Detect which cell encompasses the target text, then output its [x, y] center coordinate. 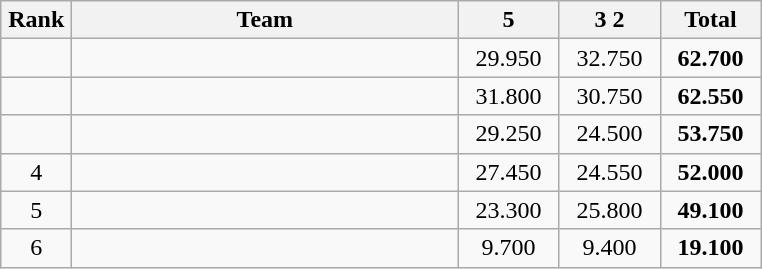
9.700 [508, 248]
23.300 [508, 210]
53.750 [710, 134]
62.550 [710, 96]
24.550 [610, 172]
9.400 [610, 248]
Rank [36, 20]
30.750 [610, 96]
29.250 [508, 134]
6 [36, 248]
Team [265, 20]
25.800 [610, 210]
19.100 [710, 248]
49.100 [710, 210]
52.000 [710, 172]
62.700 [710, 58]
27.450 [508, 172]
24.500 [610, 134]
29.950 [508, 58]
3 2 [610, 20]
Total [710, 20]
4 [36, 172]
32.750 [610, 58]
31.800 [508, 96]
